Provide the [X, Y] coordinate of the cell's center where the given text is located.  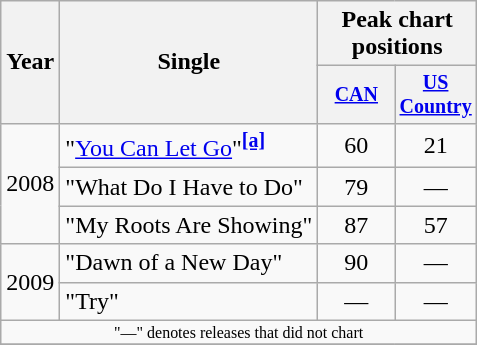
Peak chartpositions [398, 34]
"—" denotes releases that did not chart [239, 332]
87 [356, 225]
21 [436, 146]
2009 [30, 282]
"What Do I Have to Do" [189, 187]
"Try" [189, 301]
Year [30, 62]
Single [189, 62]
"Dawn of a New Day" [189, 263]
CAN [356, 94]
79 [356, 187]
"You Can Let Go"[a] [189, 146]
2008 [30, 184]
57 [436, 225]
60 [356, 146]
US Country [436, 94]
90 [356, 263]
"My Roots Are Showing" [189, 225]
